Locate the cell with the specified text and output its [X, Y] center coordinate. 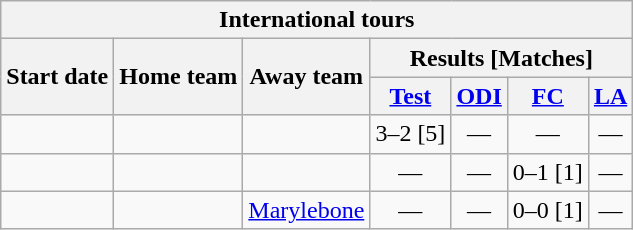
0–1 [1] [548, 172]
ODI [479, 96]
Test [410, 96]
0–0 [1] [548, 210]
LA [610, 96]
Start date [58, 77]
International tours [317, 20]
Marylebone [306, 210]
3–2 [5] [410, 134]
Away team [306, 77]
Home team [178, 77]
Results [Matches] [502, 58]
FC [548, 96]
